Locate the cell with the specified text and output its [x, y] center coordinate. 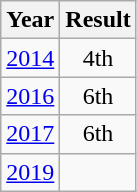
Result [98, 20]
2017 [30, 134]
2014 [30, 58]
2019 [30, 172]
4th [98, 58]
Year [30, 20]
2016 [30, 96]
